Pinpoint the cell where the given text exists, returning its [x, y] midpoint coordinate. 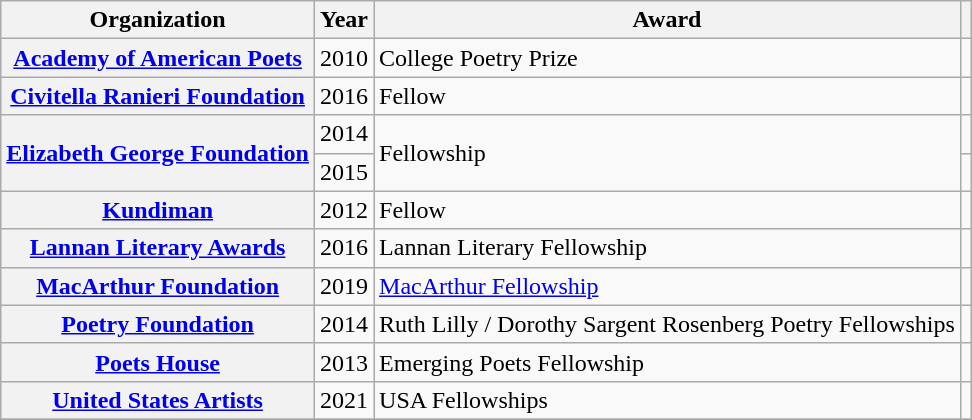
Fellowship [668, 153]
Lannan Literary Awards [158, 248]
College Poetry Prize [668, 58]
2021 [344, 400]
Award [668, 20]
Organization [158, 20]
Poets House [158, 362]
Emerging Poets Fellowship [668, 362]
Year [344, 20]
Lannan Literary Fellowship [668, 248]
United States Artists [158, 400]
Ruth Lilly / Dorothy Sargent Rosenberg Poetry Fellowships [668, 324]
2010 [344, 58]
Kundiman [158, 210]
Academy of American Poets [158, 58]
2013 [344, 362]
2019 [344, 286]
MacArthur Foundation [158, 286]
USA Fellowships [668, 400]
MacArthur Fellowship [668, 286]
Civitella Ranieri Foundation [158, 96]
Elizabeth George Foundation [158, 153]
2015 [344, 172]
Poetry Foundation [158, 324]
2012 [344, 210]
